For the text-containing cell, return its midpoint in [x, y] coordinate format. 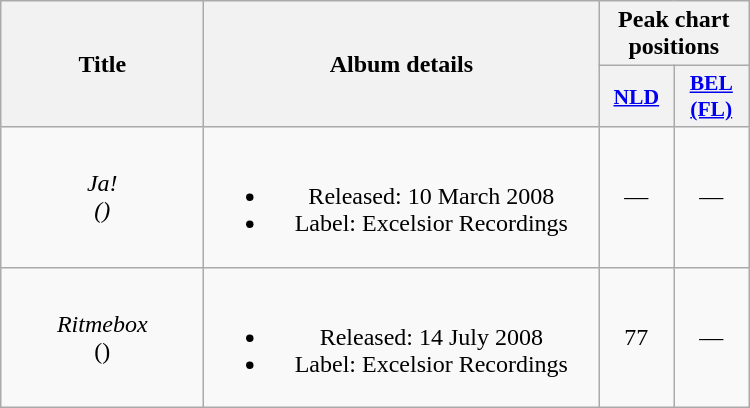
Album details [402, 64]
Ja!() [102, 197]
Released: 14 July 2008Label: Excelsior Recordings [402, 337]
Released: 10 March 2008Label: Excelsior Recordings [402, 197]
Peak chart positions [674, 34]
Ritmebox() [102, 337]
NLD [636, 96]
BEL(FL) [712, 96]
Title [102, 64]
77 [636, 337]
